From the cell containing the given text, extract its center point as [x, y] coordinate. 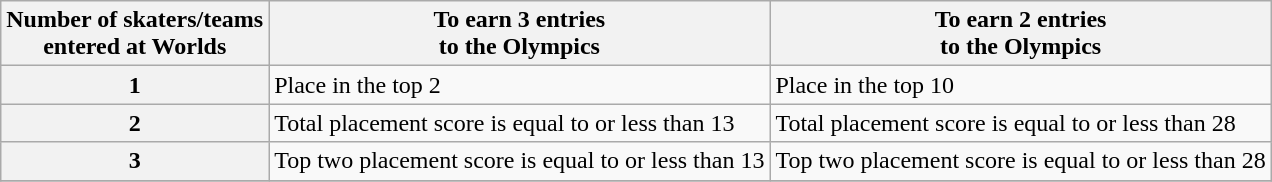
Place in the top 10 [1020, 85]
To earn 3 entries to the Olympics [520, 34]
Total placement score is equal to or less than 13 [520, 123]
Top two placement score is equal to or less than 13 [520, 161]
Total placement score is equal to or less than 28 [1020, 123]
1 [135, 85]
To earn 2 entries to the Olympics [1020, 34]
Place in the top 2 [520, 85]
2 [135, 123]
Number of skaters/teams entered at Worlds [135, 34]
3 [135, 161]
Top two placement score is equal to or less than 28 [1020, 161]
